Return [x, y] of the center of cell containing provided text 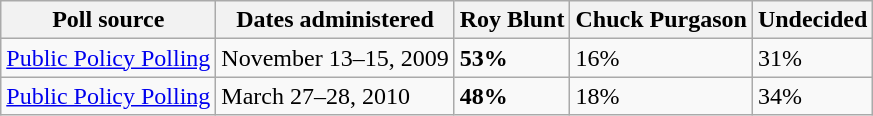
Undecided [812, 20]
48% [512, 96]
March 27–28, 2010 [335, 96]
31% [812, 58]
34% [812, 96]
18% [661, 96]
Chuck Purgason [661, 20]
Poll source [108, 20]
Roy Blunt [512, 20]
53% [512, 58]
November 13–15, 2009 [335, 58]
Dates administered [335, 20]
16% [661, 58]
